Pinpoint the cell where the given text exists, returning its [X, Y] midpoint coordinate. 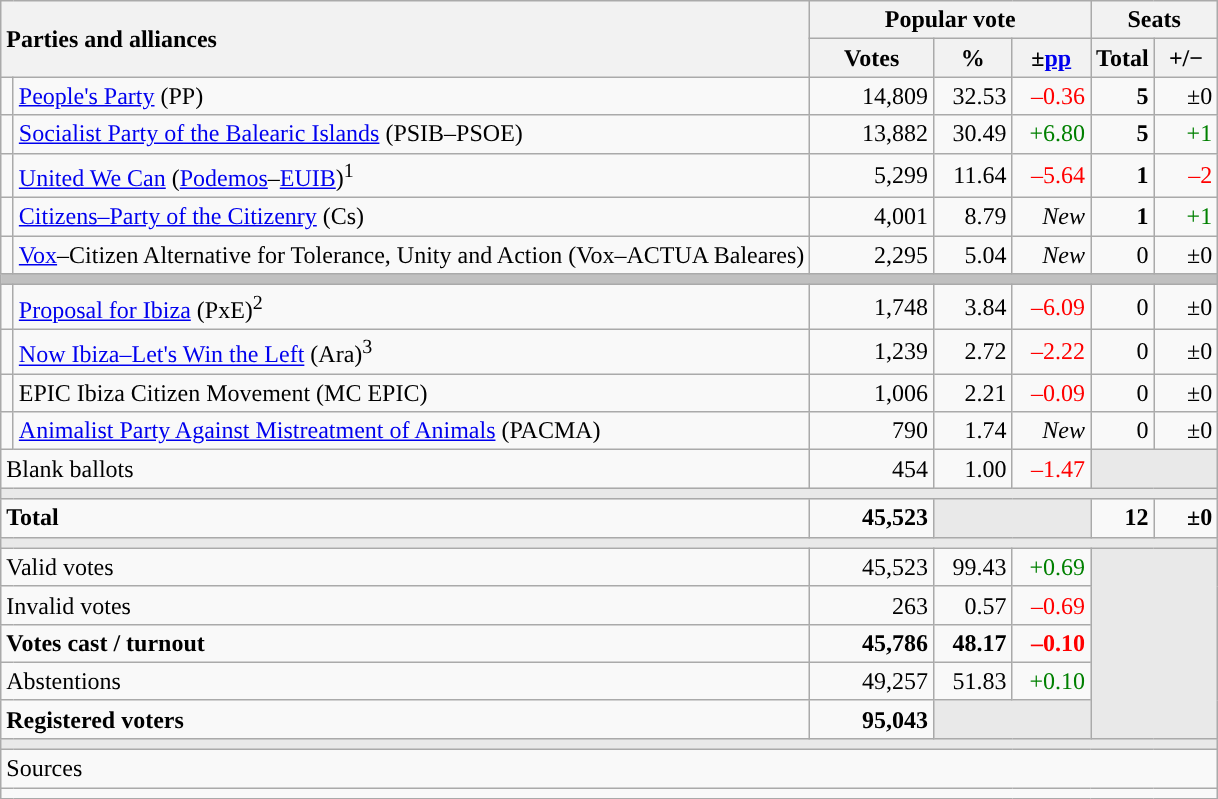
Vox–Citizen Alternative for Tolerance, Unity and Action (Vox–ACTUA Baleares) [412, 255]
454 [872, 469]
Parties and alliances [406, 39]
1,239 [872, 352]
5.04 [972, 255]
Animalist Party Against Mistreatment of Animals (PACMA) [412, 431]
30.49 [972, 134]
Valid votes [406, 567]
–0.69 [1052, 605]
Blank ballots [406, 469]
–0.09 [1052, 393]
–6.09 [1052, 308]
±pp [1052, 58]
Popular vote [950, 20]
Votes [872, 58]
11.64 [972, 176]
–0.10 [1052, 643]
–5.64 [1052, 176]
Seats [1154, 20]
8.79 [972, 217]
+/− [1186, 58]
–2.22 [1052, 352]
95,043 [872, 719]
+6.80 [1052, 134]
% [972, 58]
EPIC Ibiza Citizen Movement (MC EPIC) [412, 393]
United We Can (Podemos–EUIB)1 [412, 176]
263 [872, 605]
1.74 [972, 431]
–1.47 [1052, 469]
48.17 [972, 643]
Now Ibiza–Let's Win the Left (Ara)3 [412, 352]
45,786 [872, 643]
2,295 [872, 255]
14,809 [872, 96]
Abstentions [406, 681]
3.84 [972, 308]
+0.10 [1052, 681]
5,299 [872, 176]
13,882 [872, 134]
99.43 [972, 567]
Citizens–Party of the Citizenry (Cs) [412, 217]
Registered voters [406, 719]
–0.36 [1052, 96]
Sources [610, 769]
0.57 [972, 605]
Votes cast / turnout [406, 643]
Proposal for Ibiza (PxE)2 [412, 308]
51.83 [972, 681]
People's Party (PP) [412, 96]
790 [872, 431]
49,257 [872, 681]
Invalid votes [406, 605]
32.53 [972, 96]
1,006 [872, 393]
–2 [1186, 176]
Socialist Party of the Balearic Islands (PSIB–PSOE) [412, 134]
1.00 [972, 469]
1,748 [872, 308]
2.72 [972, 352]
2.21 [972, 393]
12 [1123, 518]
4,001 [872, 217]
+0.69 [1052, 567]
